Provide the (X, Y) coordinate of the cell's center where the given text is located.  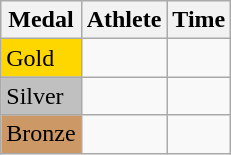
Athlete (124, 20)
Gold (41, 58)
Time (199, 20)
Medal (41, 20)
Silver (41, 96)
Bronze (41, 134)
